For the text-containing cell, return its midpoint in [x, y] coordinate format. 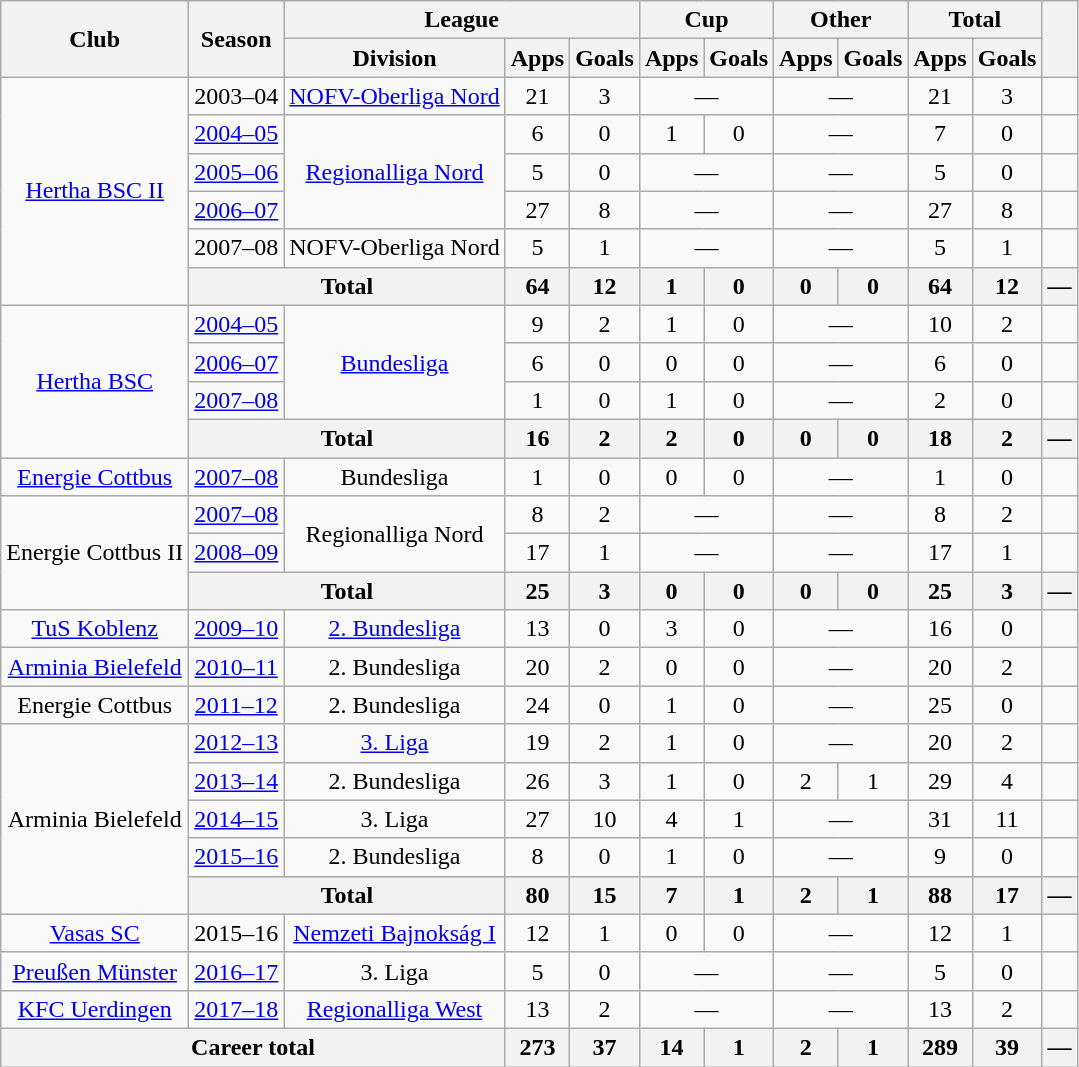
Hertha BSC II [95, 191]
Cup [706, 20]
14 [671, 1047]
88 [940, 895]
26 [537, 781]
League [462, 20]
37 [605, 1047]
19 [537, 743]
18 [940, 438]
2010–11 [236, 667]
29 [940, 781]
Nemzeti Bajnokság I [394, 933]
289 [940, 1047]
24 [537, 705]
2012–13 [236, 743]
Club [95, 39]
TuS Koblenz [95, 629]
Other [841, 20]
2017–18 [236, 1009]
2003–04 [236, 96]
2009–10 [236, 629]
2013–14 [236, 781]
15 [605, 895]
Vasas SC [95, 933]
273 [537, 1047]
Season [236, 39]
Career total [253, 1047]
11 [1007, 819]
2014–15 [236, 819]
31 [940, 819]
2008–09 [236, 553]
Regionalliga West [394, 1009]
KFC Uerdingen [95, 1009]
Division [394, 58]
39 [1007, 1047]
2011–12 [236, 705]
Hertha BSC [95, 381]
Preußen Münster [95, 971]
2005–06 [236, 172]
80 [537, 895]
Energie Cottbus II [95, 553]
2016–17 [236, 971]
